Detect which cell encompasses the target text, then output its [x, y] center coordinate. 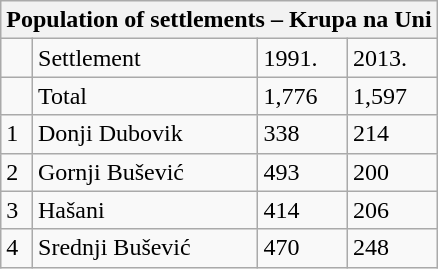
Gornji Bušević [146, 172]
Srednji Bušević [146, 248]
414 [303, 210]
1 [17, 134]
2013. [393, 58]
Hašani [146, 210]
214 [393, 134]
1,776 [303, 96]
338 [303, 134]
3 [17, 210]
248 [393, 248]
Population of settlements – Krupa na Uni [219, 20]
470 [303, 248]
4 [17, 248]
1991. [303, 58]
Settlement [146, 58]
2 [17, 172]
200 [393, 172]
Total [146, 96]
1,597 [393, 96]
493 [303, 172]
Donji Dubovik [146, 134]
206 [393, 210]
